Output the [x, y] coordinate of the center of the cell containing the given text.  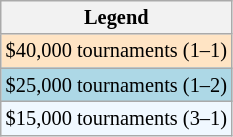
Legend [116, 17]
$25,000 tournaments (1–2) [116, 85]
$40,000 tournaments (1–1) [116, 51]
$15,000 tournaments (3–1) [116, 118]
